Return (x, y) of the center of cell containing provided text 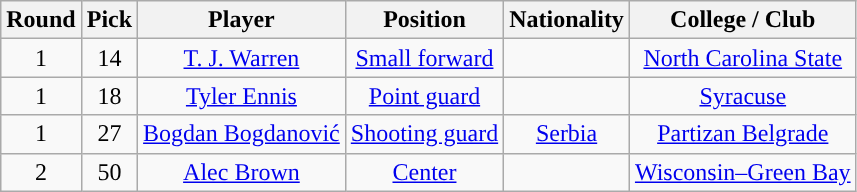
College / Club (742, 20)
Center (424, 172)
Alec Brown (242, 172)
27 (109, 134)
Pick (109, 20)
Bogdan Bogdanović (242, 134)
50 (109, 172)
Position (424, 20)
Shooting guard (424, 134)
Round (41, 20)
14 (109, 58)
T. J. Warren (242, 58)
Nationality (567, 20)
Partizan Belgrade (742, 134)
North Carolina State (742, 58)
Syracuse (742, 96)
Tyler Ennis (242, 96)
2 (41, 172)
Point guard (424, 96)
Player (242, 20)
Small forward (424, 58)
Wisconsin–Green Bay (742, 172)
18 (109, 96)
Serbia (567, 134)
